Capture the cell that displays the provided text and extract its (x, y) central coordinate. 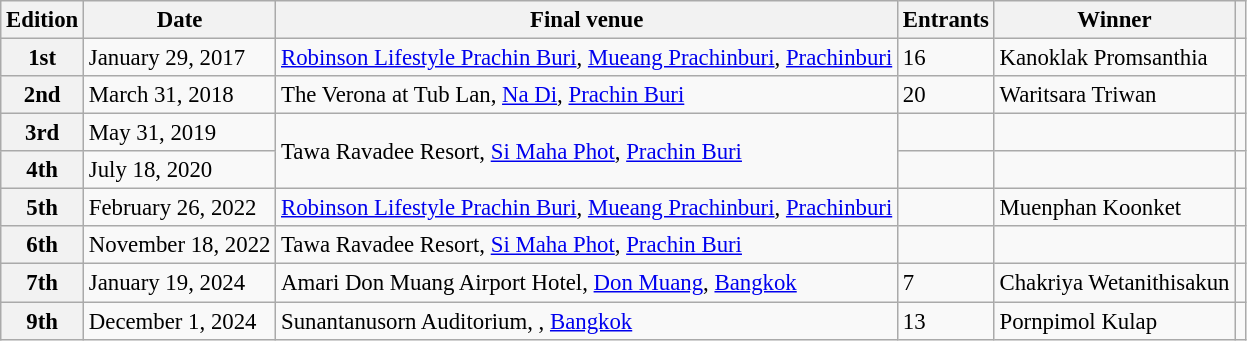
Final venue (587, 20)
13 (946, 321)
4th (42, 170)
February 26, 2022 (180, 208)
Chakriya Wetanithisakun (1114, 283)
9th (42, 321)
November 18, 2022 (180, 245)
Amari Don Muang Airport Hotel, Don Muang, Bangkok (587, 283)
The Verona at Tub Lan, Na Di, Prachin Buri (587, 95)
July 18, 2020 (180, 170)
May 31, 2019 (180, 133)
January 29, 2017 (180, 58)
6th (42, 245)
2nd (42, 95)
January 19, 2024 (180, 283)
Waritsara Triwan (1114, 95)
Pornpimol Kulap (1114, 321)
March 31, 2018 (180, 95)
Kanoklak Promsanthia (1114, 58)
Edition (42, 20)
Muenphan Koonket (1114, 208)
7th (42, 283)
December 1, 2024 (180, 321)
Date (180, 20)
7 (946, 283)
Sunantanusorn Auditorium, , Bangkok (587, 321)
5th (42, 208)
20 (946, 95)
Winner (1114, 20)
3rd (42, 133)
16 (946, 58)
1st (42, 58)
Entrants (946, 20)
